Determine the (x, y) coordinate at the center of the cell enclosing the given text.  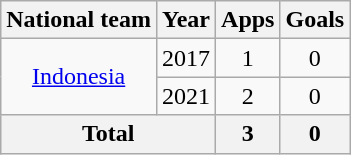
Apps (248, 20)
2017 (186, 58)
Year (186, 20)
Goals (315, 20)
2 (248, 96)
Indonesia (79, 77)
1 (248, 58)
National team (79, 20)
3 (248, 134)
Total (108, 134)
2021 (186, 96)
